Capture the cell that displays the provided text and extract its (X, Y) central coordinate. 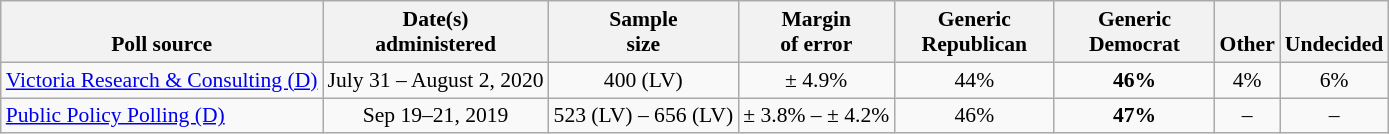
Marginof error (816, 32)
Victoria Research & Consulting (D) (162, 80)
Undecided (1334, 32)
July 31 – August 2, 2020 (436, 80)
Samplesize (644, 32)
± 4.9% (816, 80)
Other (1248, 32)
6% (1334, 80)
Public Policy Polling (D) (162, 116)
GenericDemocrat (1134, 32)
Poll source (162, 32)
± 3.8% – ± 4.2% (816, 116)
47% (1134, 116)
GenericRepublican (974, 32)
44% (974, 80)
400 (LV) (644, 80)
523 (LV) – 656 (LV) (644, 116)
Date(s)administered (436, 32)
4% (1248, 80)
Sep 19–21, 2019 (436, 116)
